Locate the cell with the specified text and output its [x, y] center coordinate. 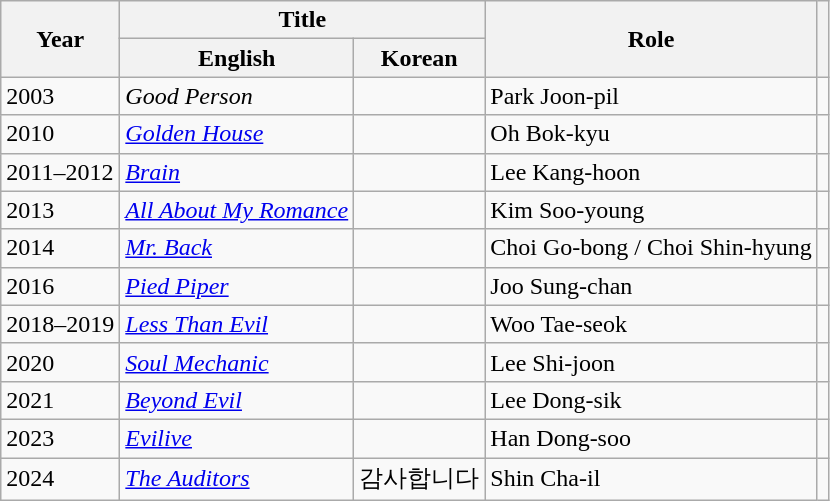
Lee Shi-joon [651, 362]
감사합니다 [420, 480]
2016 [60, 286]
Lee Kang-hoon [651, 172]
2021 [60, 400]
2013 [60, 210]
Woo Tae-seok [651, 324]
Choi Go-bong / Choi Shin-hyung [651, 248]
Golden House [237, 134]
English [237, 58]
Pied Piper [237, 286]
Mr. Back [237, 248]
Less Than Evil [237, 324]
Lee Dong-sik [651, 400]
Joo Sung-chan [651, 286]
The Auditors [237, 480]
Soul Mechanic [237, 362]
Title [302, 20]
Year [60, 39]
Role [651, 39]
Kim Soo-young [651, 210]
2020 [60, 362]
2024 [60, 480]
2003 [60, 96]
Beyond Evil [237, 400]
Shin Cha-il [651, 480]
All About My Romance [237, 210]
Korean [420, 58]
2023 [60, 438]
2014 [60, 248]
Park Joon-pil [651, 96]
2011–2012 [60, 172]
2018–2019 [60, 324]
Oh Bok-kyu [651, 134]
Brain [237, 172]
Good Person [237, 96]
Han Dong-soo [651, 438]
Evilive [237, 438]
2010 [60, 134]
